Provide the [x, y] coordinate of the cell's center where the given text is located.  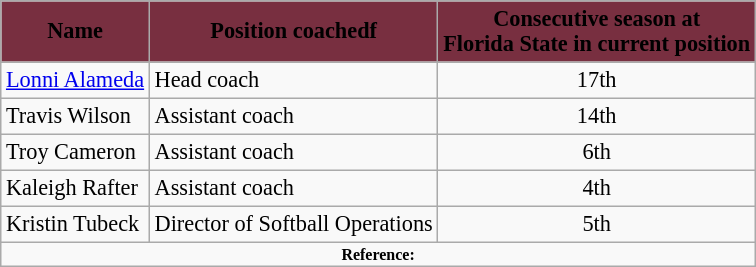
17th [596, 80]
Kaleigh Rafter [76, 188]
14th [596, 116]
4th [596, 188]
Troy Cameron [76, 152]
Director of Softball Operations [294, 224]
Kristin Tubeck [76, 224]
Name [76, 32]
Position coachedf [294, 32]
Consecutive season atFlorida State in current position [596, 32]
5th [596, 224]
Lonni Alameda [76, 80]
Travis Wilson [76, 116]
Reference: [378, 254]
6th [596, 152]
Head coach [294, 80]
